Identify which cell holds the provided text, then report its [X, Y] central coordinate. 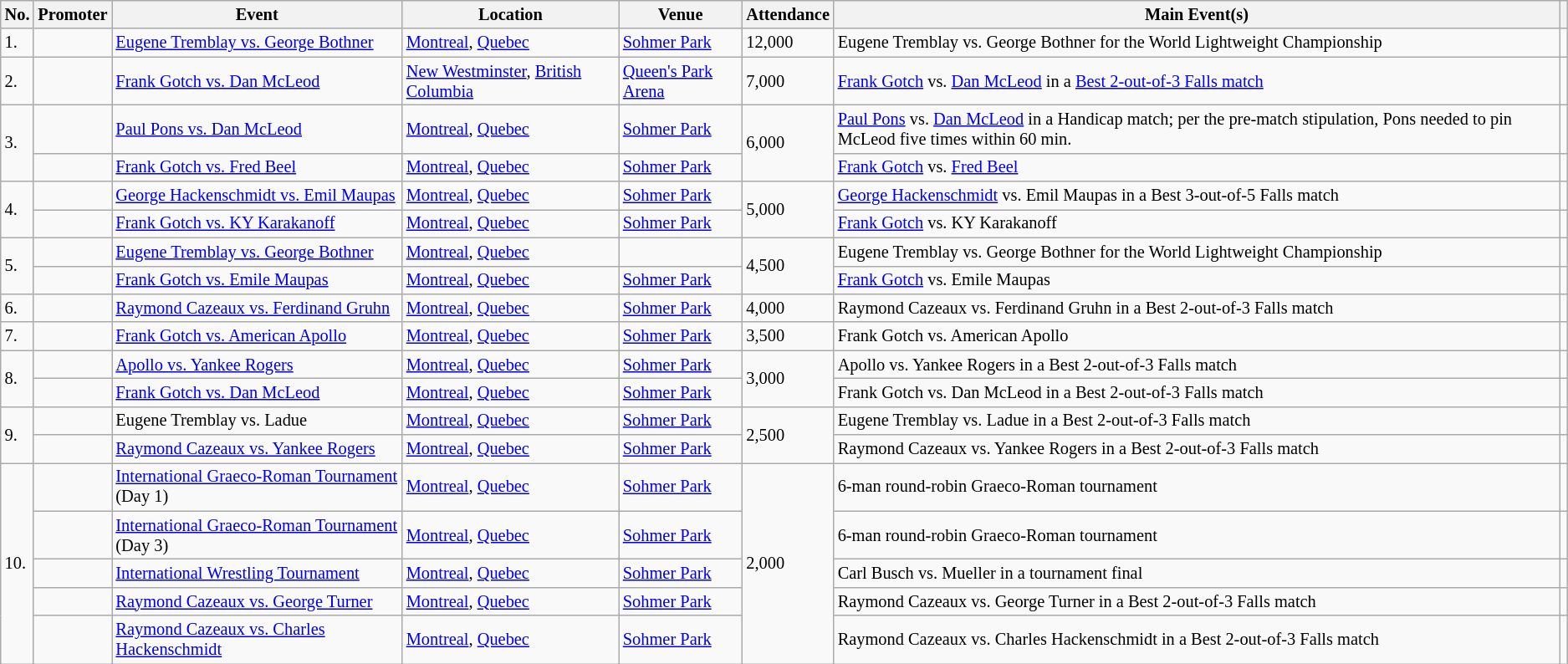
10. [18, 563]
2,500 [788, 435]
Raymond Cazeaux vs. Yankee Rogers in a Best 2-out-of-3 Falls match [1197, 449]
Raymond Cazeaux vs. George Turner [258, 601]
3,000 [788, 378]
2,000 [788, 563]
4. [18, 209]
Eugene Tremblay vs. Ladue [258, 421]
New Westminster, British Columbia [510, 81]
Raymond Cazeaux vs. Charles Hackenschmidt in a Best 2-out-of-3 Falls match [1197, 640]
No. [18, 14]
Eugene Tremblay vs. Ladue in a Best 2-out-of-3 Falls match [1197, 421]
Attendance [788, 14]
Raymond Cazeaux vs. Ferdinand Gruhn [258, 308]
Raymond Cazeaux vs. Charles Hackenschmidt [258, 640]
Apollo vs. Yankee Rogers in a Best 2-out-of-3 Falls match [1197, 365]
1. [18, 43]
Raymond Cazeaux vs. George Turner in a Best 2-out-of-3 Falls match [1197, 601]
George Hackenschmidt vs. Emil Maupas in a Best 3-out-of-5 Falls match [1197, 196]
Main Event(s) [1197, 14]
4,500 [788, 266]
2. [18, 81]
Promoter [72, 14]
3,500 [788, 336]
Raymond Cazeaux vs. Yankee Rogers [258, 449]
Event [258, 14]
7. [18, 336]
International Graeco-Roman Tournament (Day 3) [258, 535]
Apollo vs. Yankee Rogers [258, 365]
3. [18, 142]
5,000 [788, 209]
Paul Pons vs. Dan McLeod [258, 129]
12,000 [788, 43]
7,000 [788, 81]
Carl Busch vs. Mueller in a tournament final [1197, 573]
Paul Pons vs. Dan McLeod in a Handicap match; per the pre-match stipulation, Pons needed to pin McLeod five times within 60 min. [1197, 129]
Raymond Cazeaux vs. Ferdinand Gruhn in a Best 2-out-of-3 Falls match [1197, 308]
6. [18, 308]
Venue [681, 14]
International Wrestling Tournament [258, 573]
International Graeco-Roman Tournament (Day 1) [258, 487]
4,000 [788, 308]
Queen's Park Arena [681, 81]
5. [18, 266]
9. [18, 435]
8. [18, 378]
6,000 [788, 142]
Location [510, 14]
George Hackenschmidt vs. Emil Maupas [258, 196]
